Return (X, Y) of the center of cell containing provided text 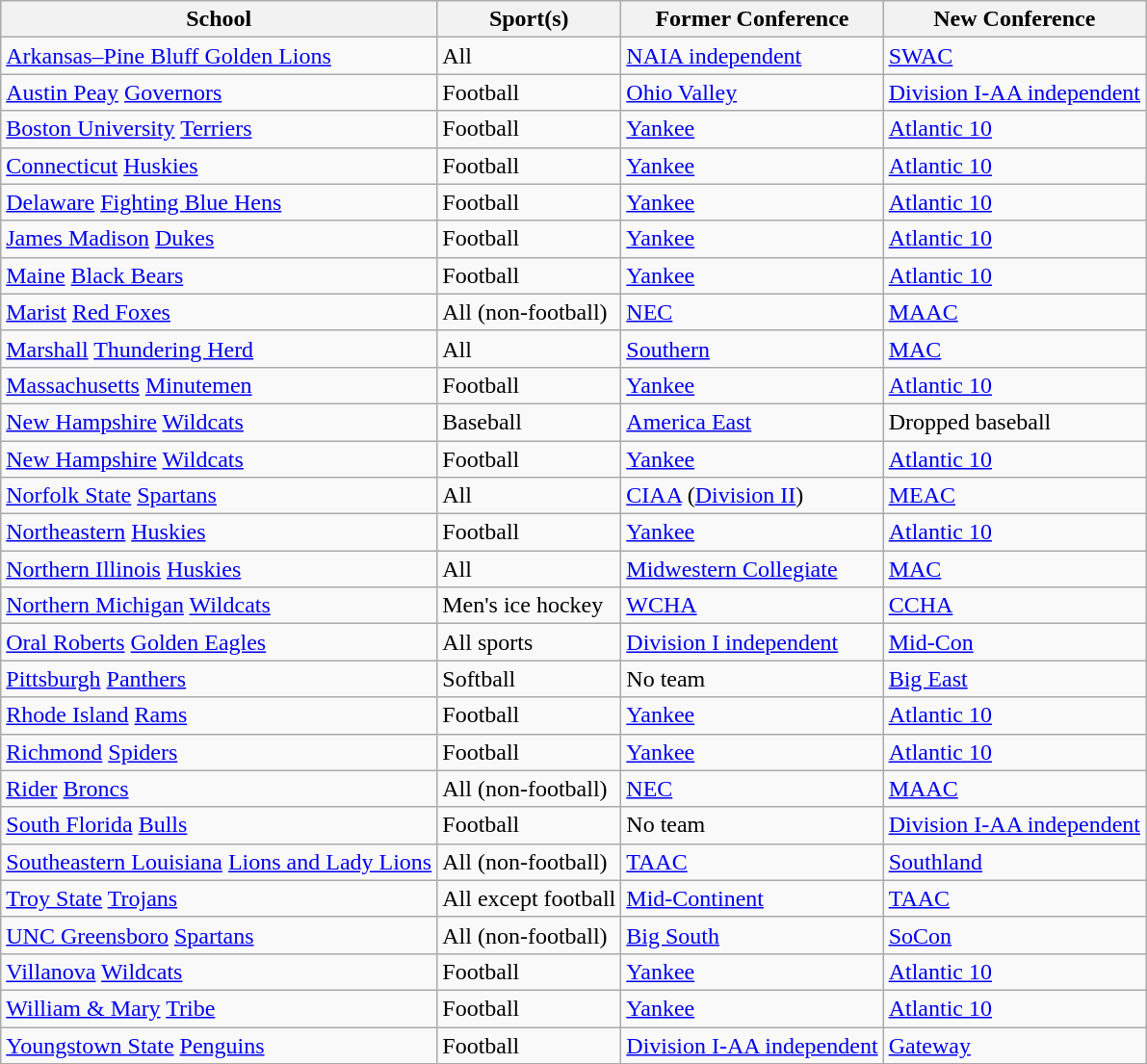
Northeastern Huskies (220, 532)
Marist Red Foxes (220, 312)
America East (752, 422)
Mid-Con (1014, 642)
Arkansas–Pine Bluff Golden Lions (220, 56)
Pittsburgh Panthers (220, 679)
Ohio Valley (752, 92)
Northern Illinois Huskies (220, 569)
Richmond Spiders (220, 752)
CCHA (1014, 606)
All except football (530, 898)
William & Mary Tribe (220, 1008)
School (220, 19)
Troy State Trojans (220, 898)
Southeastern Louisiana Lions and Lady Lions (220, 862)
Oral Roberts Golden Eagles (220, 642)
MEAC (1014, 496)
Dropped baseball (1014, 422)
WCHA (752, 606)
Big South (752, 935)
South Florida Bulls (220, 825)
Sport(s) (530, 19)
New Conference (1014, 19)
Massachusetts Minutemen (220, 385)
Marshall Thundering Herd (220, 349)
Connecticut Huskies (220, 166)
Southland (1014, 862)
Softball (530, 679)
Former Conference (752, 19)
Mid-Continent (752, 898)
Baseball (530, 422)
Youngstown State Penguins (220, 1045)
Men's ice hockey (530, 606)
Maine Black Bears (220, 275)
Boston University Terriers (220, 129)
UNC Greensboro Spartans (220, 935)
Gateway (1014, 1045)
Austin Peay Governors (220, 92)
Southern (752, 349)
SoCon (1014, 935)
All sports (530, 642)
Midwestern Collegiate (752, 569)
Big East (1014, 679)
Division I independent (752, 642)
Rhode Island Rams (220, 715)
Rider Broncs (220, 789)
Northern Michigan Wildcats (220, 606)
CIAA (Division II) (752, 496)
Norfolk State Spartans (220, 496)
NAIA independent (752, 56)
James Madison Dukes (220, 239)
Villanova Wildcats (220, 972)
Delaware Fighting Blue Hens (220, 202)
SWAC (1014, 56)
